Determine the (X, Y) coordinate at the center of the cell enclosing the given text.  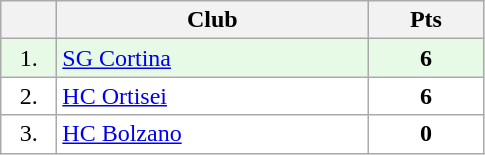
HC Bolzano (212, 134)
Club (212, 20)
1. (29, 58)
3. (29, 134)
SG Cortina (212, 58)
2. (29, 96)
0 (426, 134)
Pts (426, 20)
HC Ortisei (212, 96)
